Scan for the cell matching the given text and deliver its [x, y] coordinate at center. 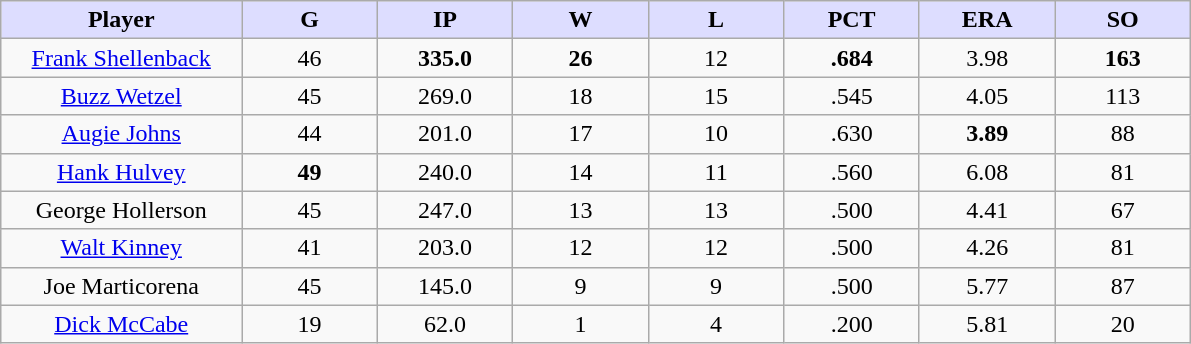
203.0 [445, 248]
Player [122, 20]
ERA [987, 20]
15 [716, 96]
19 [310, 324]
W [581, 20]
10 [716, 134]
201.0 [445, 134]
.684 [852, 58]
335.0 [445, 58]
PCT [852, 20]
SO [1123, 20]
145.0 [445, 286]
49 [310, 172]
4.41 [987, 210]
5.77 [987, 286]
4.26 [987, 248]
46 [310, 58]
.545 [852, 96]
113 [1123, 96]
87 [1123, 286]
Dick McCabe [122, 324]
IP [445, 20]
26 [581, 58]
Walt Kinney [122, 248]
67 [1123, 210]
41 [310, 248]
Joe Marticorena [122, 286]
George Hollerson [122, 210]
.200 [852, 324]
240.0 [445, 172]
.630 [852, 134]
Buzz Wetzel [122, 96]
Frank Shellenback [122, 58]
Augie Johns [122, 134]
17 [581, 134]
4.05 [987, 96]
G [310, 20]
Hank Hulvey [122, 172]
269.0 [445, 96]
62.0 [445, 324]
3.89 [987, 134]
18 [581, 96]
6.08 [987, 172]
5.81 [987, 324]
20 [1123, 324]
3.98 [987, 58]
247.0 [445, 210]
44 [310, 134]
.560 [852, 172]
L [716, 20]
11 [716, 172]
4 [716, 324]
14 [581, 172]
88 [1123, 134]
1 [581, 324]
163 [1123, 58]
